Pinpoint the cell where the given text exists, returning its (x, y) midpoint coordinate. 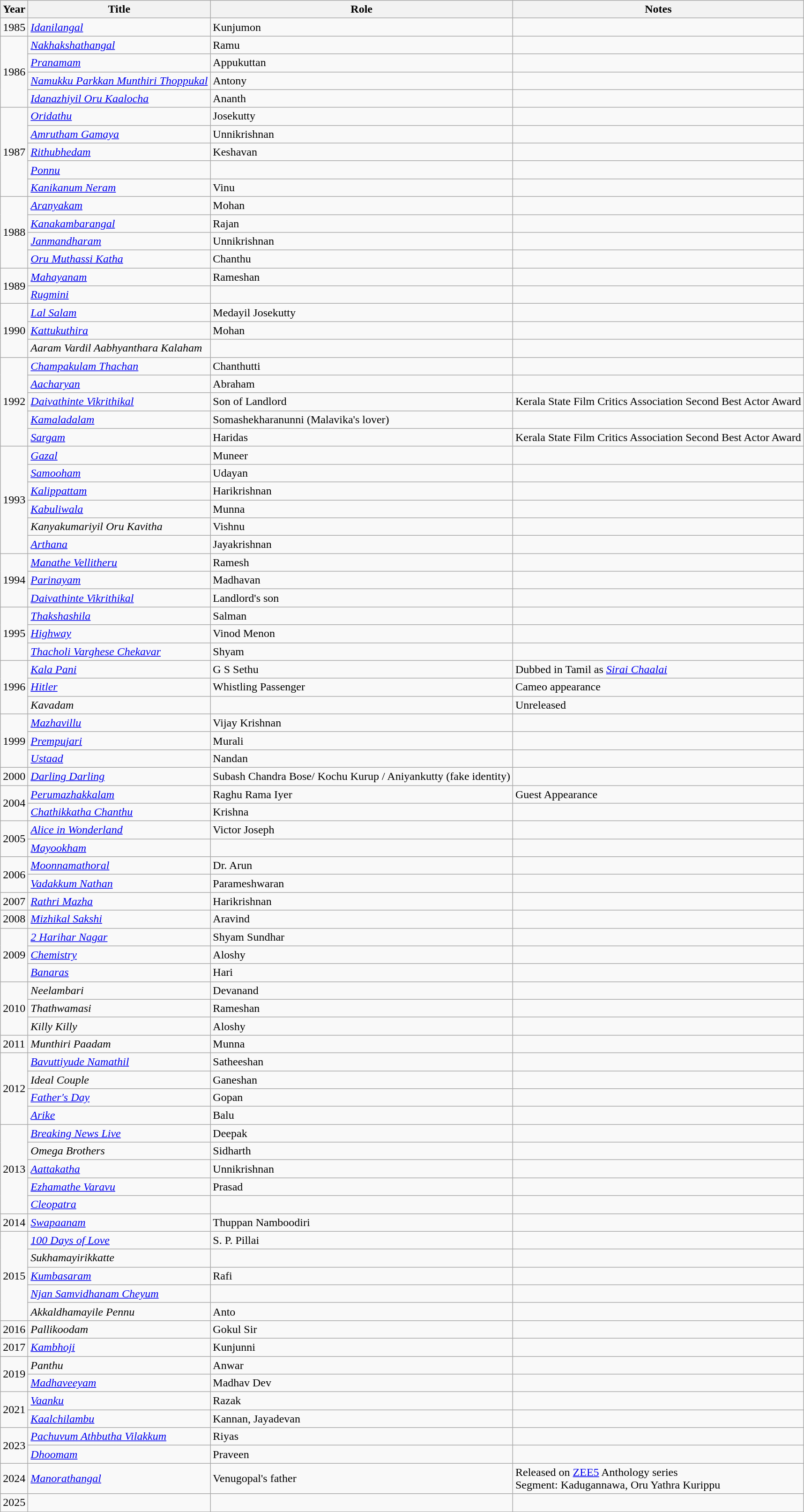
Kamaladalam (119, 419)
Kabuliwala (119, 509)
Kannan, Jayadevan (362, 1419)
1995 (14, 634)
2004 (14, 803)
2019 (14, 1374)
Namukku Parkkan Munthiri Thoppukal (119, 81)
Arike (119, 1115)
Pranamam (119, 63)
Mahayanam (119, 277)
Unreleased (658, 705)
Kambhoji (119, 1347)
Devanand (362, 990)
Chemistry (119, 955)
Akkaldhamayile Pennu (119, 1311)
Kunjumon (362, 27)
Arthana (119, 545)
G S Sethu (362, 669)
Omega Brothers (119, 1151)
Banaras (119, 973)
Muneer (362, 455)
Mazhavillu (119, 723)
Whistling Passenger (362, 687)
2006 (14, 875)
Swapaanam (119, 1222)
Guest Appearance (658, 794)
Kavadam (119, 705)
Balu (362, 1115)
Madhav Dev (362, 1383)
Ideal Couple (119, 1079)
Ustaad (119, 758)
Ponnu (119, 170)
Aravind (362, 919)
Vaanku (119, 1401)
2009 (14, 955)
Medayil Josekutty (362, 313)
1986 (14, 72)
Josekutty (362, 116)
Pallikoodam (119, 1329)
Ananth (362, 98)
Year (14, 9)
Kala Pani (119, 669)
Jayakrishnan (362, 545)
Cleopatra (119, 1205)
Gazal (119, 455)
2011 (14, 1044)
Kalippattam (119, 491)
Hari (362, 973)
Rugmini (119, 295)
Chathikkatha Chanthu (119, 812)
Mayookham (119, 848)
Aattakatha (119, 1169)
Alice in Wonderland (119, 830)
Appukuttan (362, 63)
Rithubhedam (119, 152)
Kumbasaram (119, 1276)
Idanazhiyil Oru Kaalocha (119, 98)
Oru Muthassi Katha (119, 259)
Riyas (362, 1437)
Venugopal's father (362, 1478)
Rathri Mazha (119, 901)
Idanilangal (119, 27)
Shyam Sundhar (362, 937)
Darling Darling (119, 776)
2024 (14, 1478)
Satheeshan (362, 1062)
Anto (362, 1311)
Kunjunni (362, 1347)
S. P. Pillai (362, 1240)
2 Harihar Nagar (119, 937)
Krishna (362, 812)
Hitler (119, 687)
Razak (362, 1401)
Sargam (119, 437)
1988 (14, 232)
1996 (14, 687)
Champakulam Thachan (119, 366)
Abraham (362, 384)
Kaalchilambu (119, 1419)
Njan Samvidhanam Cheyum (119, 1294)
Landlord's son (362, 598)
1992 (14, 402)
Amrutham Gamaya (119, 134)
Rajan (362, 224)
Chanthutti (362, 366)
Thathwamasi (119, 1008)
Udayan (362, 473)
2021 (14, 1410)
Vinod Menon (362, 634)
1985 (14, 27)
Chanthu (362, 259)
Manorathangal (119, 1478)
Murali (362, 741)
Sidharth (362, 1151)
Somashekharanunni (Malavika's lover) (362, 419)
Kanakambarangal (119, 224)
Thakshashila (119, 616)
Panthu (119, 1365)
1987 (14, 152)
Vadakkum Nathan (119, 883)
Kanikanum Neram (119, 187)
Raghu Rama Iyer (362, 794)
Shyam (362, 651)
Praveen (362, 1454)
Keshavan (362, 152)
Title (119, 9)
Oridathu (119, 116)
Kanyakumariyil Oru Kavitha (119, 527)
Father's Day (119, 1098)
Gopan (362, 1098)
Pachuvum Athbutha Vilakkum (119, 1437)
Gokul Sir (362, 1329)
Aaram Vardil Aabhyanthara Kalaham (119, 348)
Madhaveeyam (119, 1383)
Notes (658, 9)
Role (362, 9)
Cameo appearance (658, 687)
Dhoomam (119, 1454)
2013 (14, 1169)
Samooham (119, 473)
1999 (14, 741)
Ramu (362, 45)
Madhavan (362, 580)
2016 (14, 1329)
Kattukuthira (119, 330)
Dr. Arun (362, 866)
Bavuttiyude Namathil (119, 1062)
Thacholi Varghese Chekavar (119, 651)
Vijay Krishnan (362, 723)
1990 (14, 330)
Subash Chandra Bose/ Kochu Kurup / Aniyankutty (fake identity) (362, 776)
1989 (14, 286)
Killy Killy (119, 1026)
Janmandharam (119, 241)
2017 (14, 1347)
100 Days of Love (119, 1240)
Perumazhakkalam (119, 794)
Prempujari (119, 741)
2015 (14, 1276)
Neelambari (119, 990)
Salman (362, 616)
Lal Salam (119, 313)
2008 (14, 919)
Victor Joseph (362, 830)
2012 (14, 1088)
Mizhikal Sakshi (119, 919)
Thuppan Namboodiri (362, 1222)
Breaking News Live (119, 1133)
Ganeshan (362, 1079)
Dubbed in Tamil as Sirai Chaalai (658, 669)
Prasad (362, 1187)
2000 (14, 776)
Nakhakshathangal (119, 45)
2010 (14, 1008)
Antony (362, 81)
Son of Landlord (362, 402)
Nandan (362, 758)
Aacharyan (119, 384)
Highway (119, 634)
2014 (14, 1222)
2025 (14, 1503)
Released on ZEE5 Anthology series Segment: Kadugannawa, Oru Yathra Kurippu (658, 1478)
Aranyakam (119, 205)
Vinu (362, 187)
Rafi (362, 1276)
Haridas (362, 437)
1994 (14, 580)
Deepak (362, 1133)
Moonnamathoral (119, 866)
2007 (14, 901)
Munthiri Paadam (119, 1044)
Parameshwaran (362, 883)
2005 (14, 839)
Parinayam (119, 580)
Manathe Vellitheru (119, 562)
Ezhamathe Varavu (119, 1187)
2023 (14, 1445)
1993 (14, 500)
Vishnu (362, 527)
Ramesh (362, 562)
Anwar (362, 1365)
Sukhamayirikkatte (119, 1258)
